Provide the [x, y] coordinate of the cell's center where the given text is located.  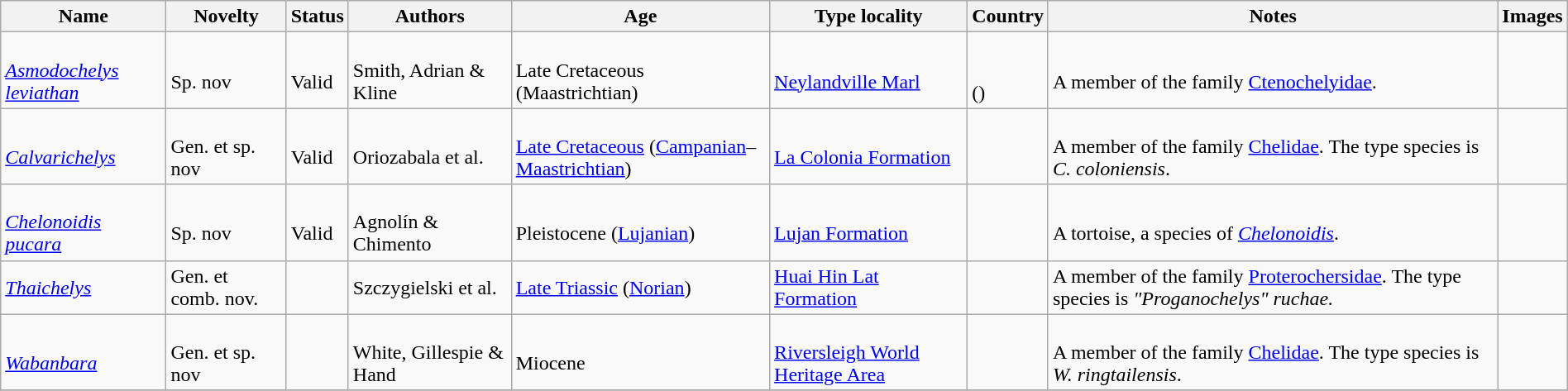
Wabanbara [84, 352]
Asmodochelys leviathan [84, 70]
Riversleigh World Heritage Area [868, 352]
Thaichelys [84, 288]
Oriozabala et al. [430, 146]
Status [318, 17]
A tortoise, a species of Chelonoidis. [1272, 222]
Huai Hin Lat Formation [868, 288]
Notes [1272, 17]
A member of the family Chelidae. The type species is W. ringtailensis. [1272, 352]
Novelty [227, 17]
() [1008, 70]
Late Triassic (Norian) [640, 288]
Late Cretaceous (Campanian–Maastrichtian) [640, 146]
Neylandville Marl [868, 70]
Gen. et comb. nov. [227, 288]
Authors [430, 17]
Type locality [868, 17]
Lujan Formation [868, 222]
Chelonoidis pucara [84, 222]
Images [1532, 17]
Calvarichelys [84, 146]
Pleistocene (Lujanian) [640, 222]
Szczygielski et al. [430, 288]
Name [84, 17]
A member of the family Proterochersidae. The type species is "Proganochelys" ruchae. [1272, 288]
Age [640, 17]
Country [1008, 17]
Smith, Adrian & Kline [430, 70]
Late Cretaceous (Maastrichtian) [640, 70]
La Colonia Formation [868, 146]
Miocene [640, 352]
White, Gillespie & Hand [430, 352]
Agnolín & Chimento [430, 222]
A member of the family Chelidae. The type species is C. coloniensis. [1272, 146]
A member of the family Ctenochelyidae. [1272, 70]
